Scan for the cell matching the given text and deliver its [x, y] coordinate at center. 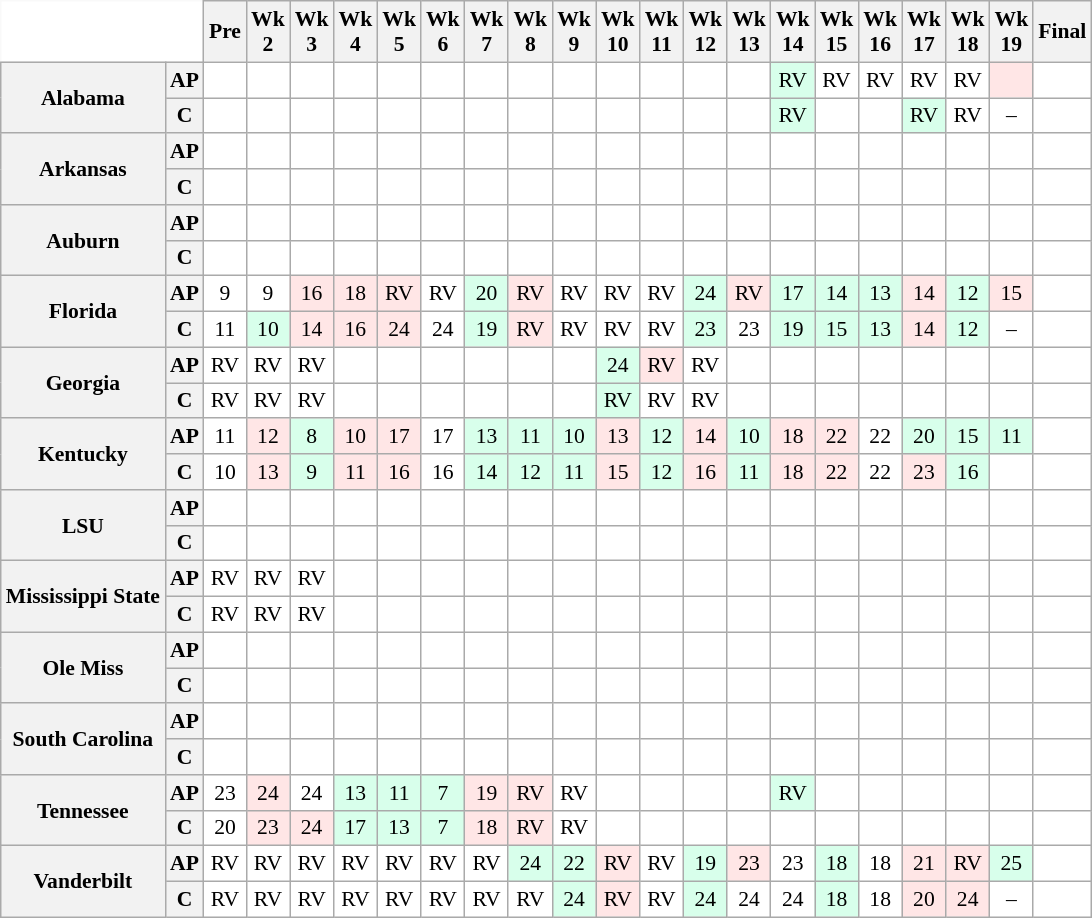
Alabama [83, 98]
Pre [225, 32]
Wk2 [268, 32]
Wk19 [1012, 32]
Wk14 [793, 32]
Wk16 [880, 32]
Wk12 [705, 32]
Wk5 [399, 32]
Auburn [83, 240]
Georgia [83, 382]
Wk10 [618, 32]
25 [1012, 864]
Kentucky [83, 454]
Arkansas [83, 170]
Mississippi State [83, 596]
Wk13 [749, 32]
21 [924, 864]
Tennessee [83, 810]
Wk18 [968, 32]
Wk3 [312, 32]
Wk17 [924, 32]
Wk4 [355, 32]
Wk15 [837, 32]
Florida [83, 312]
8 [312, 437]
Vanderbilt [83, 882]
LSU [83, 526]
South Carolina [83, 740]
Wk9 [574, 32]
Wk11 [662, 32]
Ole Miss [83, 668]
Wk7 [487, 32]
Wk8 [530, 32]
Final [1062, 32]
Wk6 [443, 32]
